For the text-containing cell, return its midpoint in [X, Y] coordinate format. 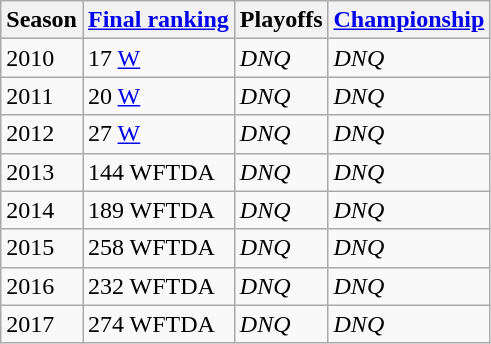
189 WFTDA [158, 210]
Playoffs [281, 20]
27 W [158, 134]
Season [42, 20]
17 W [158, 58]
20 W [158, 96]
2014 [42, 210]
Final ranking [158, 20]
2013 [42, 172]
2017 [42, 324]
144 WFTDA [158, 172]
2015 [42, 248]
2016 [42, 286]
274 WFTDA [158, 324]
2011 [42, 96]
258 WFTDA [158, 248]
2012 [42, 134]
232 WFTDA [158, 286]
Championship [409, 20]
2010 [42, 58]
